Identify which cell holds the provided text, then report its (X, Y) central coordinate. 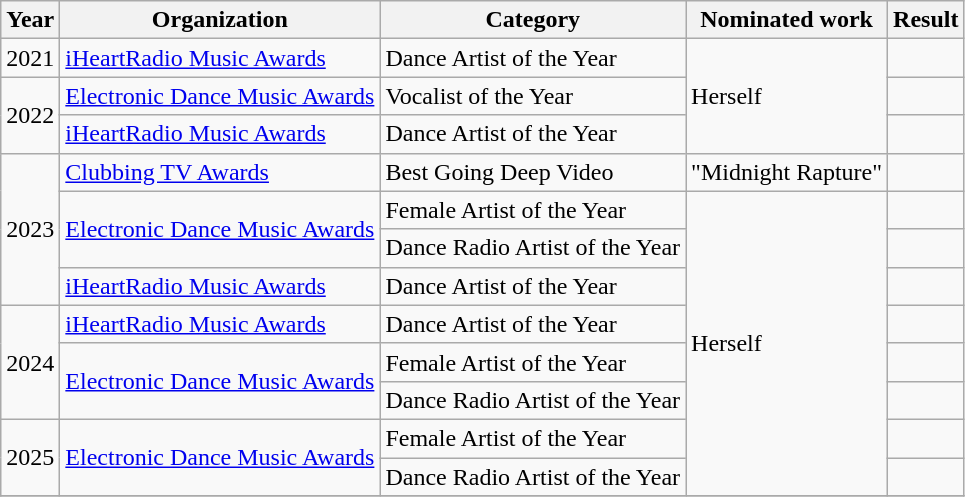
2021 (30, 58)
Best Going Deep Video (533, 172)
Category (533, 20)
Clubbing TV Awards (220, 172)
2022 (30, 115)
2024 (30, 362)
2025 (30, 457)
2023 (30, 229)
"Midnight Rapture" (787, 172)
Year (30, 20)
Nominated work (787, 20)
Vocalist of the Year (533, 96)
Organization (220, 20)
Result (926, 20)
